Locate the cell with the specified text and output its [X, Y] center coordinate. 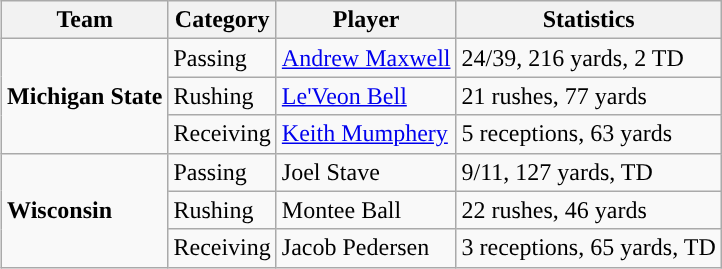
3 receptions, 65 yards, TD [588, 248]
Jacob Pedersen [366, 248]
Player [366, 20]
22 rushes, 46 yards [588, 210]
Andrew Maxwell [366, 58]
24/39, 216 yards, 2 TD [588, 58]
Montee Ball [366, 210]
Wisconsin [85, 210]
Category [222, 20]
Le'Veon Bell [366, 96]
21 rushes, 77 yards [588, 96]
Keith Mumphery [366, 134]
Statistics [588, 20]
Joel Stave [366, 172]
9/11, 127 yards, TD [588, 172]
5 receptions, 63 yards [588, 134]
Team [85, 20]
Michigan State [85, 96]
